For the text-containing cell, return its midpoint in (x, y) coordinate format. 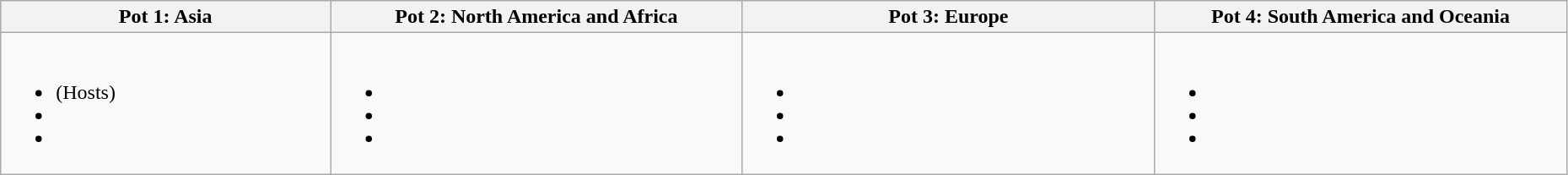
(Hosts) (165, 103)
Pot 1: Asia (165, 17)
Pot 4: South America and Oceania (1361, 17)
Pot 3: Europe (948, 17)
Pot 2: North America and Africa (536, 17)
